Detect which cell encompasses the target text, then output its (X, Y) center coordinate. 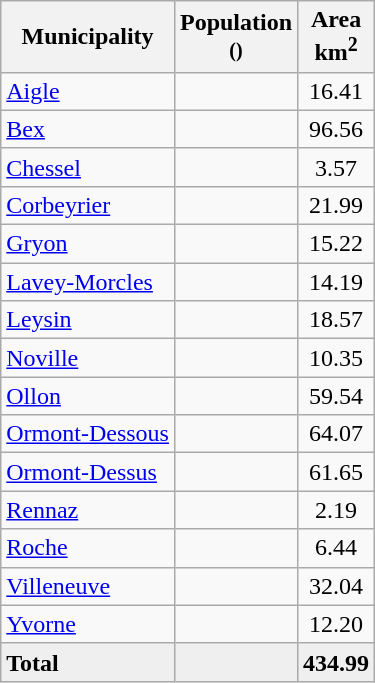
Aigle (88, 91)
Bex (88, 129)
Yvorne (88, 624)
3.57 (336, 167)
6.44 (336, 548)
32.04 (336, 586)
Ormont-Dessous (88, 434)
Chessel (88, 167)
Villeneuve (88, 586)
Population() (236, 37)
15.22 (336, 244)
Rennaz (88, 510)
64.07 (336, 434)
21.99 (336, 205)
10.35 (336, 358)
Ormont-Dessus (88, 472)
Leysin (88, 320)
12.20 (336, 624)
2.19 (336, 510)
Roche (88, 548)
Municipality (88, 37)
18.57 (336, 320)
59.54 (336, 396)
Gryon (88, 244)
Noville (88, 358)
Lavey-Morcles (88, 282)
14.19 (336, 282)
96.56 (336, 129)
16.41 (336, 91)
Ollon (88, 396)
Corbeyrier (88, 205)
434.99 (336, 662)
Area km2 (336, 37)
Total (88, 662)
61.65 (336, 472)
